Search for the cell housing the specified text and yield its [x, y] center coordinate. 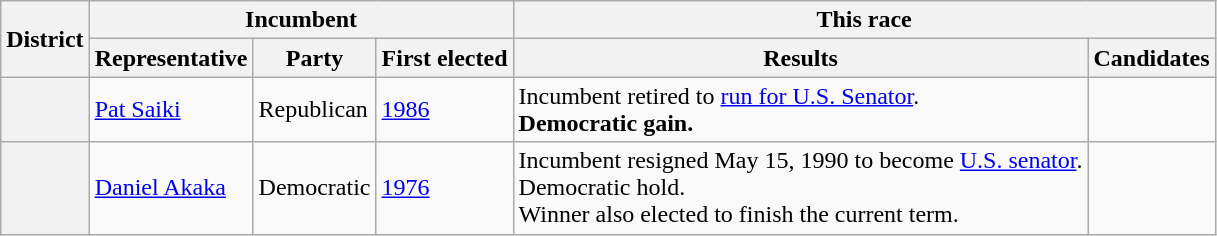
Incumbent resigned May 15, 1990 to become U.S. senator.Democratic hold.Winner also elected to finish the current term. [800, 188]
1986 [444, 110]
Party [314, 58]
This race [864, 20]
1976 [444, 188]
Pat Saiki [171, 110]
First elected [444, 58]
Republican [314, 110]
Daniel Akaka [171, 188]
Incumbent [301, 20]
Democratic [314, 188]
District [45, 39]
Results [800, 58]
Representative [171, 58]
Candidates [1152, 58]
Incumbent retired to run for U.S. Senator.Democratic gain. [800, 110]
